For the text-containing cell, return its midpoint in (X, Y) coordinate format. 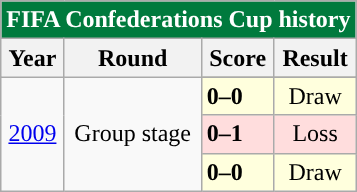
FIFA Confederations Cup history (178, 20)
Score (238, 58)
Loss (315, 134)
Round (132, 58)
2009 (32, 134)
0–1 (238, 134)
Year (32, 58)
Group stage (132, 134)
Result (315, 58)
